Pinpoint the cell where the given text exists, returning its [X, Y] midpoint coordinate. 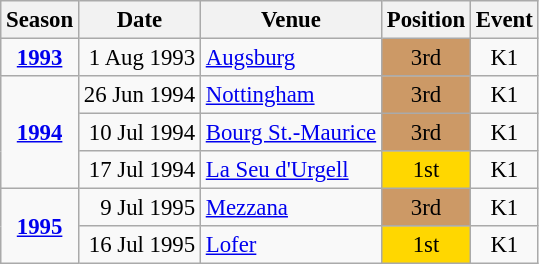
Event [505, 20]
16 Jul 1995 [139, 245]
La Seu d'Urgell [290, 170]
Mezzana [290, 208]
17 Jul 1994 [139, 170]
Season [40, 20]
Augsburg [290, 58]
9 Jul 1995 [139, 208]
26 Jun 1994 [139, 95]
Venue [290, 20]
1994 [40, 132]
Date [139, 20]
Lofer [290, 245]
10 Jul 1994 [139, 133]
Bourg St.-Maurice [290, 133]
1993 [40, 58]
1995 [40, 226]
1 Aug 1993 [139, 58]
Position [426, 20]
Nottingham [290, 95]
